For the text-containing cell, return its midpoint in [x, y] coordinate format. 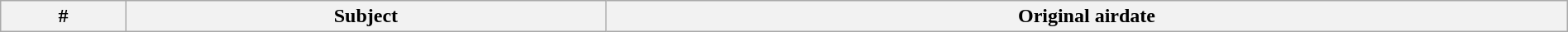
# [63, 16]
Original airdate [1087, 16]
Subject [366, 16]
